Determine the (x, y) coordinate at the center of the cell enclosing the given text.  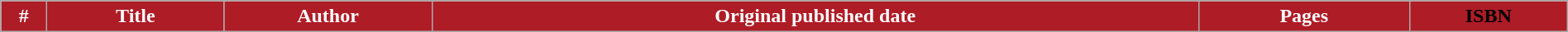
ISBN (1489, 16)
Pages (1303, 16)
# (24, 16)
Original published date (815, 16)
Author (327, 16)
Title (136, 16)
